For the text-containing cell, return its midpoint in [X, Y] coordinate format. 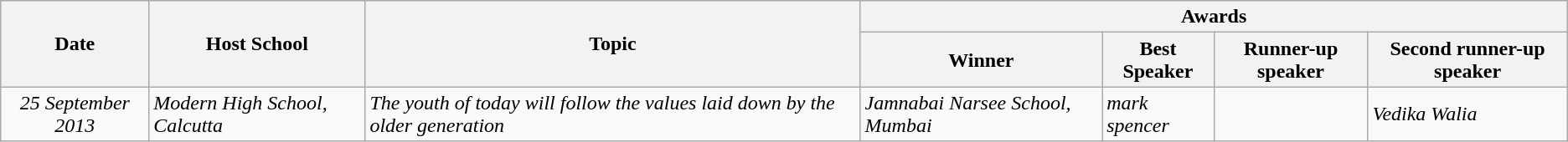
Modern High School, Calcutta [257, 114]
Topic [613, 43]
Best Speaker [1158, 60]
Vedika Walia [1467, 114]
Date [75, 43]
Host School [257, 43]
Winner [982, 60]
mark spencer [1158, 114]
Second runner-up speaker [1467, 60]
Runner-up speaker [1291, 60]
Awards [1214, 17]
The youth of today will follow the values laid down by the older generation [613, 114]
Jamnabai Narsee School, Mumbai [982, 114]
25 September 2013 [75, 114]
